Provide the [X, Y] coordinate of the cell's center where the given text is located.  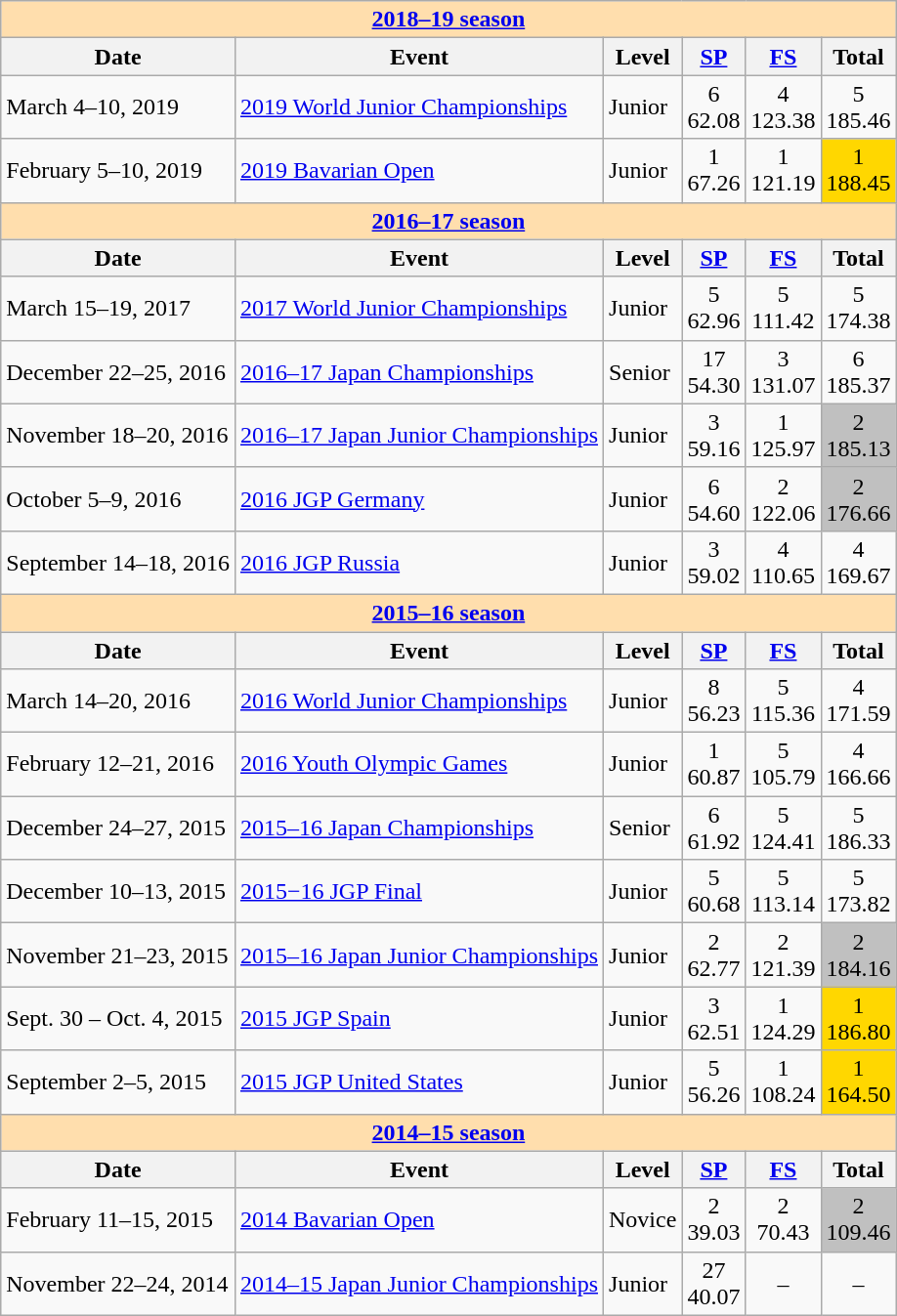
2016 JGP Russia [418, 563]
5 185.46 [858, 107]
2016 World Junior Championships [418, 701]
5 186.33 [858, 828]
5 111.42 [784, 309]
3 131.07 [784, 371]
2 109.46 [858, 1219]
3 59.16 [713, 436]
4 169.67 [858, 563]
2 70.43 [784, 1219]
2015–16 Japan Junior Championships [418, 955]
2014–15 Japan Junior Championships [418, 1284]
March 14–20, 2016 [118, 701]
March 15–19, 2017 [118, 309]
5 124.41 [784, 828]
1 186.80 [858, 1018]
November 21–23, 2015 [118, 955]
December 22–25, 2016 [118, 371]
4 110.65 [784, 563]
September 2–5, 2015 [118, 1083]
27 40.07 [713, 1284]
2017 World Junior Championships [418, 309]
November 22–24, 2014 [118, 1284]
2014 Bavarian Open [418, 1219]
1 121.19 [784, 170]
2 176.66 [858, 498]
4 171.59 [858, 701]
1 60.87 [713, 764]
6 61.92 [713, 828]
2015 JGP United States [418, 1083]
1 125.97 [784, 436]
Novice [643, 1219]
3 59.02 [713, 563]
December 10–13, 2015 [118, 891]
2016–17 season [448, 221]
2 184.16 [858, 955]
November 18–20, 2016 [118, 436]
6 62.08 [713, 107]
2 122.06 [784, 498]
December 24–27, 2015 [118, 828]
February 11–15, 2015 [118, 1219]
1 188.45 [858, 170]
October 5–9, 2016 [118, 498]
2016 JGP Germany [418, 498]
5 56.26 [713, 1083]
2016–17 Japan Junior Championships [418, 436]
2019 World Junior Championships [418, 107]
2 121.39 [784, 955]
5 105.79 [784, 764]
2015–16 season [448, 613]
6 185.37 [858, 371]
8 56.23 [713, 701]
September 14–18, 2016 [118, 563]
2016–17 Japan Championships [418, 371]
2 39.03 [713, 1219]
5 174.38 [858, 309]
2014–15 season [448, 1132]
5 173.82 [858, 891]
February 5–10, 2019 [118, 170]
2015–16 Japan Championships [418, 828]
1 108.24 [784, 1083]
February 12–21, 2016 [118, 764]
1 67.26 [713, 170]
2 62.77 [713, 955]
5 115.36 [784, 701]
5 60.68 [713, 891]
4 166.66 [858, 764]
2018–19 season [448, 20]
2019 Bavarian Open [418, 170]
2 185.13 [858, 436]
1 124.29 [784, 1018]
2015−16 JGP Final [418, 891]
3 62.51 [713, 1018]
2015 JGP Spain [418, 1018]
17 54.30 [713, 371]
1 164.50 [858, 1083]
5 62.96 [713, 309]
2016 Youth Olympic Games [418, 764]
March 4–10, 2019 [118, 107]
4 123.38 [784, 107]
6 54.60 [713, 498]
5 113.14 [784, 891]
Sept. 30 – Oct. 4, 2015 [118, 1018]
